Find where the given text appears and provide that cell's center as [x, y] coordinate. 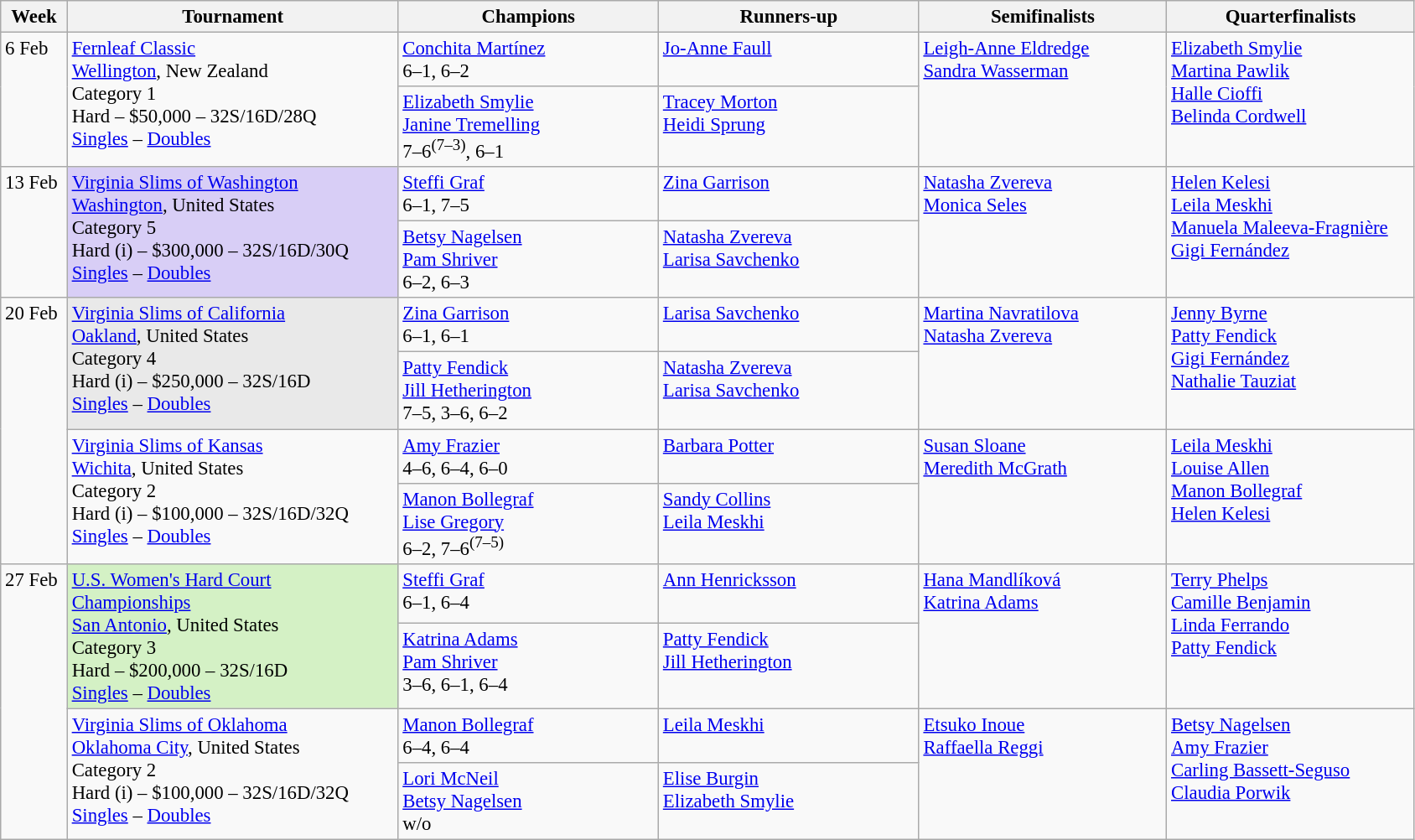
Quarterfinalists [1291, 17]
Tournament [233, 17]
Amy Frazier4–6, 6–4, 6–0 [528, 456]
Natasha Zvereva Monica Seles [1043, 232]
Steffi Graf6–1, 7–5 [528, 194]
Patty Fendick Jill Hetherington7–5, 3–6, 6–2 [528, 391]
Elizabeth Smylie Janine Tremelling7–6(7–3), 6–1 [528, 127]
Zina Garrison [790, 194]
20 Feb [34, 431]
Leigh-Anne Eldredge Sandra Wasserman [1043, 101]
Semifinalists [1043, 17]
Conchita Martínez6–1, 6–2 [528, 60]
Elizabeth Smylie Martina Pawlik Halle Cioffi Belinda Cordwell [1291, 101]
Hana Mandlíková Katrina Adams [1043, 635]
Jenny Byrne Patty Fendick Gigi Fernández Nathalie Tauziat [1291, 364]
13 Feb [34, 232]
Virginia Slims of Oklahoma Oklahoma City, United StatesCategory 2 Hard (i) – $100,000 – 32S/16D/32Q Singles – Doubles [233, 774]
Virginia Slims of Kansas Wichita, United StatesCategory 2 Hard (i) – $100,000 – 32S/16D/32Q Singles – Doubles [233, 496]
Martina Navratilova Natasha Zvereva [1043, 364]
Steffi Graf6–1, 6–4 [528, 594]
Week [34, 17]
Manon Bollegraf6–4, 6–4 [528, 736]
Ann Henricksson [790, 594]
Elise Burgin Elizabeth Smylie [790, 801]
6 Feb [34, 101]
Champions [528, 17]
Etsuko Inoue Raffaella Reggi [1043, 774]
Barbara Potter [790, 456]
Leila Meskhi Louise Allen Manon Bollegraf Helen Kelesi [1291, 496]
Betsy Nagelsen Pam Shriver6–2, 6–3 [528, 260]
Betsy Nagelsen Amy Frazier Carling Bassett-Seguso Claudia Porwik [1291, 774]
Katrina Adams Pam Shriver3–6, 6–1, 6–4 [528, 666]
Larisa Savchenko [790, 325]
Jo-Anne Faull [790, 60]
Tracey Morton Heidi Sprung [790, 127]
Fernleaf ClassicWellington, New ZealandCategory 1 Hard – $50,000 – 32S/16D/28Q Singles – Doubles [233, 101]
U.S. Women's Hard Court Championships San Antonio, United StatesCategory 3 Hard – $200,000 – 32S/16D Singles – Doubles [233, 635]
Susan Sloane Meredith McGrath [1043, 496]
Lori McNeil Betsy Nagelsenw/o [528, 801]
Leila Meskhi [790, 736]
Virginia Slims of Washington Washington, United StatesCategory 5 Hard (i) – $300,000 – 32S/16D/30Q Singles – Doubles [233, 232]
Patty Fendick Jill Hetherington [790, 666]
Sandy Collins Leila Meskhi [790, 523]
Virginia Slims of California Oakland, United StatesCategory 4 Hard (i) – $250,000 – 32S/16D Singles – Doubles [233, 364]
Manon Bollegraf Lise Gregory6–2, 7–6(7–5) [528, 523]
Runners-up [790, 17]
27 Feb [34, 701]
Helen Kelesi Leila Meskhi Manuela Maleeva-Fragnière Gigi Fernández [1291, 232]
Zina Garrison6–1, 6–1 [528, 325]
Terry Phelps Camille Benjamin Linda Ferrando Patty Fendick [1291, 635]
